Scan for the cell matching the given text and deliver its [x, y] coordinate at center. 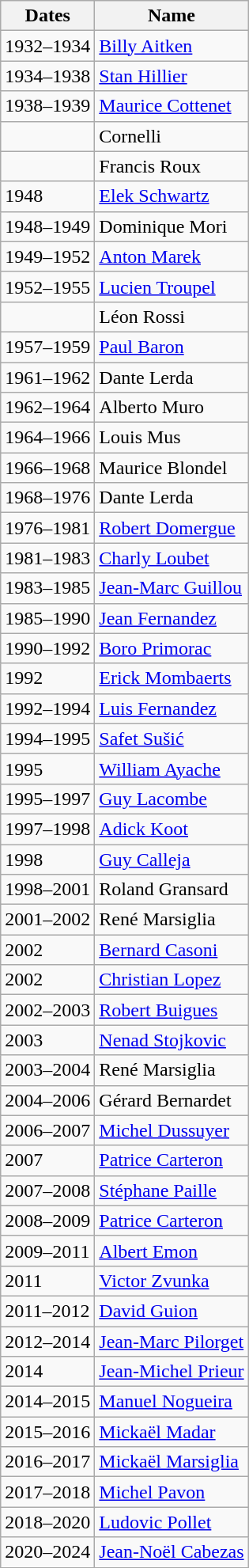
Stéphane Paille [172, 1190]
Roland Gransard [172, 890]
1952–1955 [47, 287]
Mickaël Marsiglia [172, 1462]
1961–1962 [47, 378]
1995 [47, 769]
Nenad Stojkovic [172, 1040]
2004–2006 [47, 1100]
2018–2020 [47, 1522]
1948 [47, 196]
1968–1976 [47, 498]
Robert Domergue [172, 528]
Jean-Marc Pilorget [172, 1342]
1983–1985 [47, 588]
Boro Primorac [172, 648]
Dates [47, 16]
Michel Pavon [172, 1492]
Francis Roux [172, 166]
2008–2009 [47, 1221]
Manuel Nogueira [172, 1402]
1976–1981 [47, 528]
1938–1939 [47, 106]
1997–1998 [47, 829]
Adick Koot [172, 829]
2007 [47, 1160]
Safet Sušić [172, 738]
Christian Lopez [172, 980]
2017–2018 [47, 1492]
Michel Dussuyer [172, 1130]
Mickaël Madar [172, 1432]
2007–2008 [47, 1190]
Jean Fernandez [172, 618]
1995–1997 [47, 799]
1981–1983 [47, 558]
1934–1938 [47, 76]
Name [172, 16]
2006–2007 [47, 1130]
2014–2015 [47, 1402]
2011–2012 [47, 1311]
1957–1959 [47, 347]
2003 [47, 1040]
Guy Calleja [172, 859]
2003–2004 [47, 1070]
1932–1934 [47, 46]
1966–1968 [47, 468]
Dominique Mori [172, 226]
2011 [47, 1281]
Maurice Blondel [172, 468]
2020–2024 [47, 1552]
Ludovic Pollet [172, 1522]
Gérard Bernardet [172, 1100]
2001–2002 [47, 920]
1998 [47, 859]
Paul Baron [172, 347]
1992 [47, 678]
1998–2001 [47, 890]
Jean-Michel Prieur [172, 1372]
Billy Aitken [172, 46]
1962–1964 [47, 408]
Jean-Noël Cabezas [172, 1552]
Elek Schwartz [172, 196]
Stan Hillier [172, 76]
1985–1990 [47, 618]
David Guion [172, 1311]
2014 [47, 1372]
Jean-Marc Guillou [172, 588]
Bernard Casoni [172, 950]
Robert Buigues [172, 1010]
Léon Rossi [172, 317]
William Ayache [172, 769]
1994–1995 [47, 738]
Guy Lacombe [172, 799]
1948–1949 [47, 226]
Charly Loubet [172, 558]
Alberto Muro [172, 408]
Erick Mombaerts [172, 678]
2015–2016 [47, 1432]
2016–2017 [47, 1462]
Albert Emon [172, 1251]
1964–1966 [47, 438]
2012–2014 [47, 1342]
1992–1994 [47, 708]
2002–2003 [47, 1010]
1990–1992 [47, 648]
2009–2011 [47, 1251]
Luis Fernandez [172, 708]
Cornelli [172, 136]
Lucien Troupel [172, 287]
Maurice Cottenet [172, 106]
1949–1952 [47, 256]
Anton Marek [172, 256]
Victor Zvunka [172, 1281]
Louis Mus [172, 438]
